Pinpoint the cell where the given text exists, returning its [x, y] midpoint coordinate. 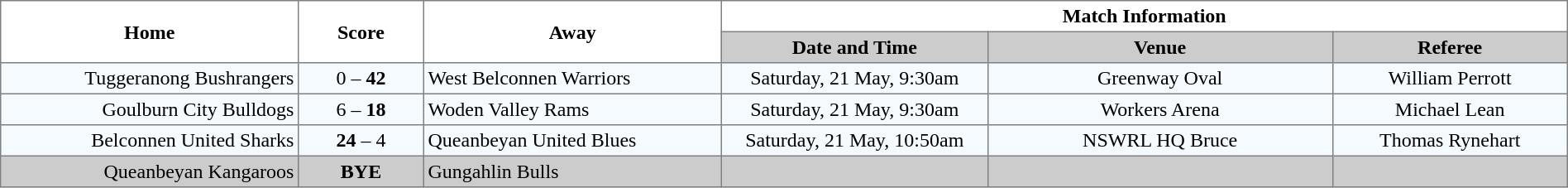
Referee [1450, 47]
Michael Lean [1450, 109]
Queanbeyan Kangaroos [150, 171]
Queanbeyan United Blues [572, 141]
Tuggeranong Bushrangers [150, 79]
Thomas Rynehart [1450, 141]
Belconnen United Sharks [150, 141]
Woden Valley Rams [572, 109]
Away [572, 31]
Score [361, 31]
Saturday, 21 May, 10:50am [854, 141]
NSWRL HQ Bruce [1159, 141]
West Belconnen Warriors [572, 79]
6 – 18 [361, 109]
Greenway Oval [1159, 79]
Gungahlin Bulls [572, 171]
Goulburn City Bulldogs [150, 109]
Home [150, 31]
William Perrott [1450, 79]
24 – 4 [361, 141]
Venue [1159, 47]
BYE [361, 171]
Match Information [1145, 17]
0 – 42 [361, 79]
Date and Time [854, 47]
Workers Arena [1159, 109]
